Return the [x, y] coordinate for the center point of the cell that contains the specified text.  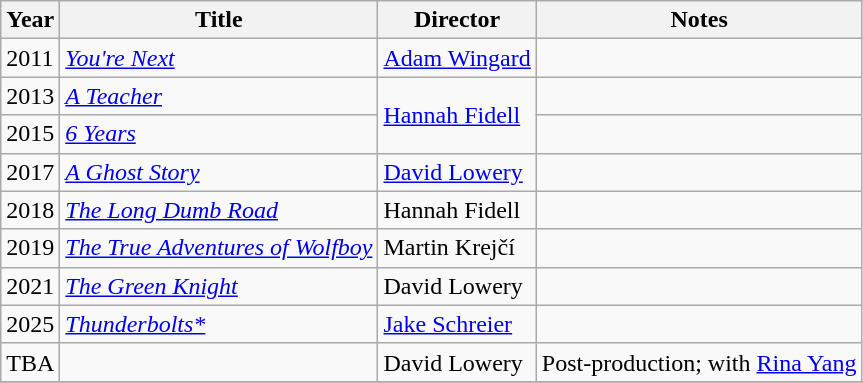
2017 [30, 172]
Adam Wingard [457, 58]
2019 [30, 248]
Year [30, 20]
A Ghost Story [219, 172]
6 Years [219, 134]
The Long Dumb Road [219, 210]
Jake Schreier [457, 324]
Director [457, 20]
2011 [30, 58]
TBA [30, 362]
2021 [30, 286]
You're Next [219, 58]
Notes [699, 20]
Martin Krejčí [457, 248]
Thunderbolts* [219, 324]
2015 [30, 134]
The True Adventures of Wolfboy [219, 248]
The Green Knight [219, 286]
2025 [30, 324]
Title [219, 20]
2018 [30, 210]
Post-production; with Rina Yang [699, 362]
2013 [30, 96]
A Teacher [219, 96]
